Return the [x, y] coordinate for the center point of the cell that contains the specified text.  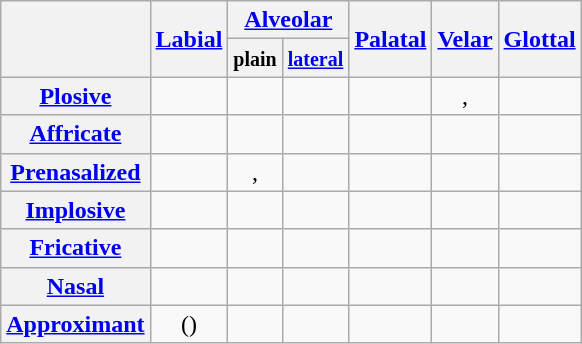
Labial [189, 39]
lateral [316, 58]
Fricative [76, 248]
Velar [465, 39]
Prenasalized [76, 172]
plain [255, 58]
() [189, 324]
Plosive [76, 96]
Glottal [540, 39]
Palatal [390, 39]
Affricate [76, 134]
Nasal [76, 286]
Alveolar [288, 20]
Approximant [76, 324]
Implosive [76, 210]
